Detect which cell encompasses the target text, then output its [x, y] center coordinate. 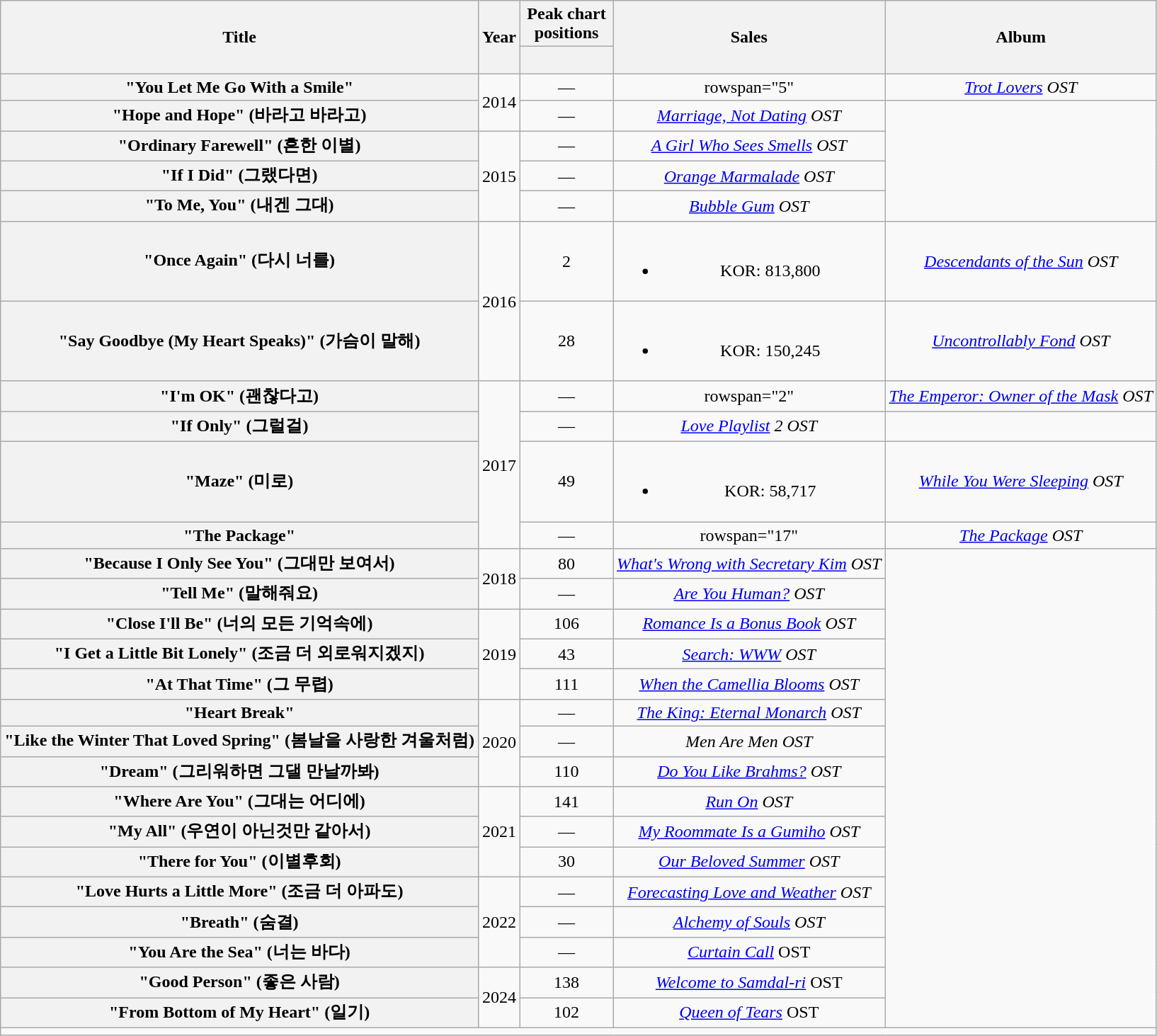
Search: WWW OST [749, 654]
Our Beloved Summer OST [749, 863]
49 [566, 482]
106 [566, 625]
When the Camellia Blooms OST [749, 684]
"Where Are You" (그대는 어디에) [239, 802]
43 [566, 654]
"Love Hurts a Little More" (조금 더 아파도) [239, 892]
rowspan="5" [749, 87]
KOR: 150,245 [749, 341]
Uncontrollably Fond OST [1021, 341]
"Dream" (그리워하면 그댈 만날까봐) [239, 772]
rowspan="17" [749, 535]
"Ordinary Farewell" (흔한 이별) [239, 146]
"Close I'll Be" (너의 모든 기억속에) [239, 625]
Descendants of the Sun OST [1021, 261]
2019 [498, 654]
"Good Person" (좋은 사람) [239, 983]
"Hope and Hope" (바라고 바라고) [239, 116]
Trot Lovers OST [1021, 87]
Peak chart positions [566, 24]
2016 [498, 301]
111 [566, 684]
2 [566, 261]
"Heart Break" [239, 712]
110 [566, 772]
Title [239, 37]
Marriage, Not Dating OST [749, 116]
Forecasting Love and Weather OST [749, 892]
2024 [498, 997]
rowspan="2" [749, 397]
Queen of Tears OST [749, 1013]
2022 [498, 922]
Men Are Men OST [749, 741]
The King: Eternal Monarch OST [749, 712]
"Tell Me" (말해줘요) [239, 593]
Do You Like Brahms? OST [749, 772]
"If Only" (그럴걸) [239, 426]
"You Are the Sea" (너는 바다) [239, 952]
KOR: 813,800 [749, 261]
80 [566, 564]
102 [566, 1013]
The Package OST [1021, 535]
"I Get a Little Bit Lonely" (조금 더 외로워지겠지) [239, 654]
Love Playlist 2 OST [749, 426]
"Once Again" (다시 너를) [239, 261]
Alchemy of Souls OST [749, 922]
2021 [498, 832]
The Emperor: Owner of the Mask OST [1021, 397]
My Roommate Is a Gumiho OST [749, 831]
"At That Time" (그 무렵) [239, 684]
Run On OST [749, 802]
Orange Marmalade OST [749, 176]
Year [498, 37]
A Girl Who Sees Smells OST [749, 146]
2014 [498, 102]
138 [566, 983]
Curtain Call OST [749, 952]
30 [566, 863]
While You Were Sleeping OST [1021, 482]
28 [566, 341]
"Like the Winter That Loved Spring" (봄날을 사랑한 겨울처럼) [239, 741]
"You Let Me Go With a Smile" [239, 87]
2015 [498, 176]
"I'm OK" (괜찮다고) [239, 397]
Sales [749, 37]
"Breath" (숨결) [239, 922]
2017 [498, 465]
"From Bottom of My Heart" (일기) [239, 1013]
"If I Did" (그랬다면) [239, 176]
Album [1021, 37]
What's Wrong with Secretary Kim OST [749, 564]
2018 [498, 579]
"There for You" (이별후회) [239, 863]
"My All" (우연이 아닌것만 같아서) [239, 831]
"The Package" [239, 535]
Bubble Gum OST [749, 207]
"Because I Only See You" (그대만 보여서) [239, 564]
"To Me, You" (내겐 그대) [239, 207]
Are You Human? OST [749, 593]
2020 [498, 742]
KOR: 58,717 [749, 482]
Romance Is a Bonus Book OST [749, 625]
"Maze" (미로) [239, 482]
141 [566, 802]
"Say Goodbye (My Heart Speaks)" (가슴이 말해) [239, 341]
Welcome to Samdal-ri OST [749, 983]
